Find where the given text appears and provide that cell's center as [X, Y] coordinate. 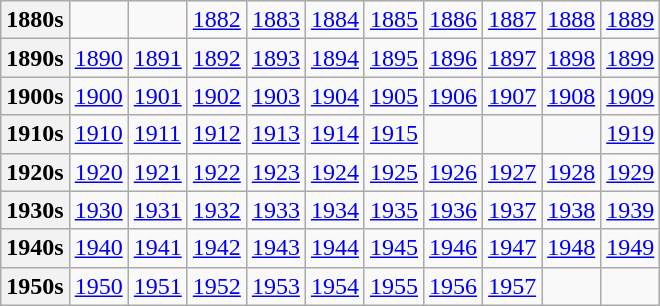
1937 [512, 210]
1897 [512, 58]
1957 [512, 286]
1950s [35, 286]
1927 [512, 172]
1901 [158, 96]
1880s [35, 20]
1913 [276, 134]
1924 [334, 172]
1920s [35, 172]
1936 [454, 210]
1886 [454, 20]
1950 [98, 286]
1944 [334, 248]
1900s [35, 96]
1925 [394, 172]
1911 [158, 134]
1888 [572, 20]
1956 [454, 286]
1891 [158, 58]
1890 [98, 58]
1930 [98, 210]
1910 [98, 134]
1935 [394, 210]
1940s [35, 248]
1940 [98, 248]
1908 [572, 96]
1932 [216, 210]
1955 [394, 286]
1893 [276, 58]
1922 [216, 172]
1953 [276, 286]
1942 [216, 248]
1882 [216, 20]
1906 [454, 96]
1899 [630, 58]
1884 [334, 20]
1895 [394, 58]
1949 [630, 248]
1905 [394, 96]
1892 [216, 58]
1938 [572, 210]
1929 [630, 172]
1947 [512, 248]
1941 [158, 248]
1951 [158, 286]
1930s [35, 210]
1883 [276, 20]
1926 [454, 172]
1928 [572, 172]
1946 [454, 248]
1889 [630, 20]
1898 [572, 58]
1943 [276, 248]
1887 [512, 20]
1907 [512, 96]
1923 [276, 172]
1954 [334, 286]
1952 [216, 286]
1931 [158, 210]
1894 [334, 58]
1920 [98, 172]
1912 [216, 134]
1919 [630, 134]
1903 [276, 96]
1934 [334, 210]
1909 [630, 96]
1890s [35, 58]
1904 [334, 96]
1915 [394, 134]
1914 [334, 134]
1885 [394, 20]
1896 [454, 58]
1902 [216, 96]
1921 [158, 172]
1900 [98, 96]
1939 [630, 210]
1933 [276, 210]
1948 [572, 248]
1945 [394, 248]
1910s [35, 134]
